For the text-containing cell, return its midpoint in (x, y) coordinate format. 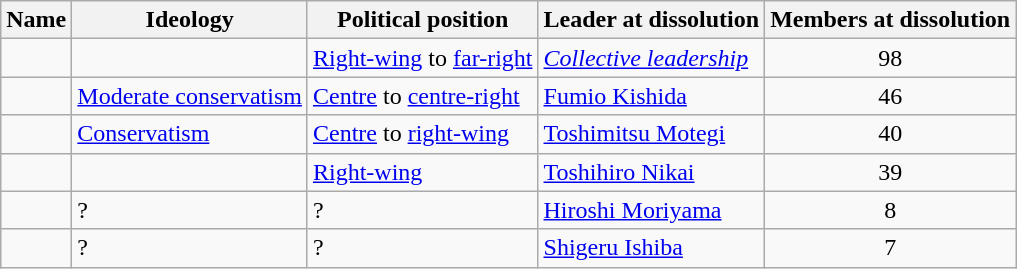
Ideology (190, 20)
Fumio Kishida (652, 96)
Collective leadership (652, 58)
Conservatism (190, 134)
Leader at dissolution (652, 20)
Moderate conservatism (190, 96)
Centre to right-wing (422, 134)
8 (890, 210)
46 (890, 96)
Name (36, 20)
Centre to centre-right (422, 96)
Toshimitsu Motegi (652, 134)
39 (890, 172)
40 (890, 134)
Political position (422, 20)
98 (890, 58)
Shigeru Ishiba (652, 248)
Right-wing (422, 172)
Members at dissolution (890, 20)
Toshihiro Nikai (652, 172)
7 (890, 248)
Hiroshi Moriyama (652, 210)
Right-wing to far-right (422, 58)
